Extract the (X, Y) coordinate from the center of the cell holding the provided text.  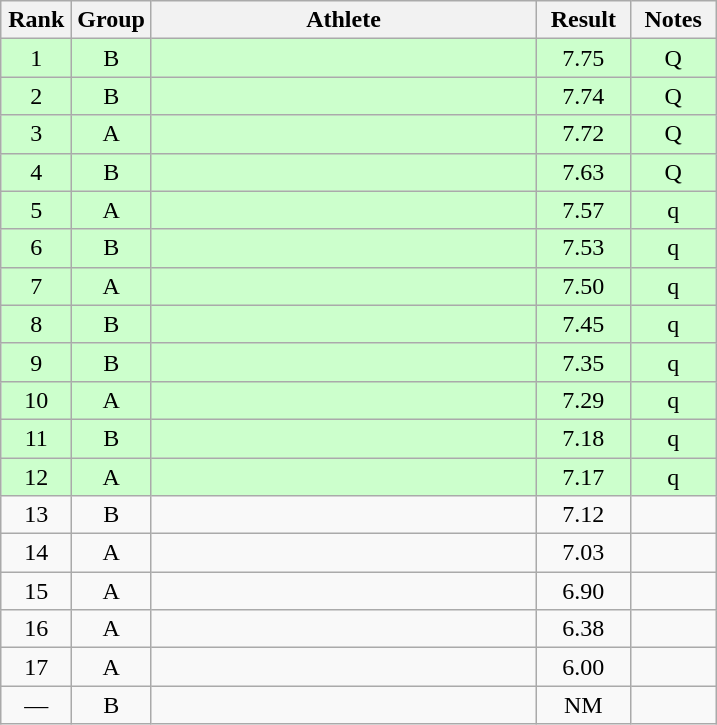
Athlete (343, 20)
Group (112, 20)
Notes (673, 20)
6 (36, 248)
7.72 (584, 134)
7.53 (584, 248)
7.75 (584, 58)
NM (584, 705)
9 (36, 362)
8 (36, 324)
7.12 (584, 515)
7.74 (584, 96)
6.38 (584, 629)
7.50 (584, 286)
16 (36, 629)
7.35 (584, 362)
15 (36, 591)
7.45 (584, 324)
Rank (36, 20)
— (36, 705)
11 (36, 438)
14 (36, 553)
13 (36, 515)
3 (36, 134)
7.63 (584, 172)
7.03 (584, 553)
5 (36, 210)
17 (36, 667)
4 (36, 172)
Result (584, 20)
7.57 (584, 210)
7 (36, 286)
7.18 (584, 438)
1 (36, 58)
6.00 (584, 667)
7.17 (584, 477)
6.90 (584, 591)
2 (36, 96)
10 (36, 400)
12 (36, 477)
7.29 (584, 400)
